Locate the cell with the specified text and output its (X, Y) center coordinate. 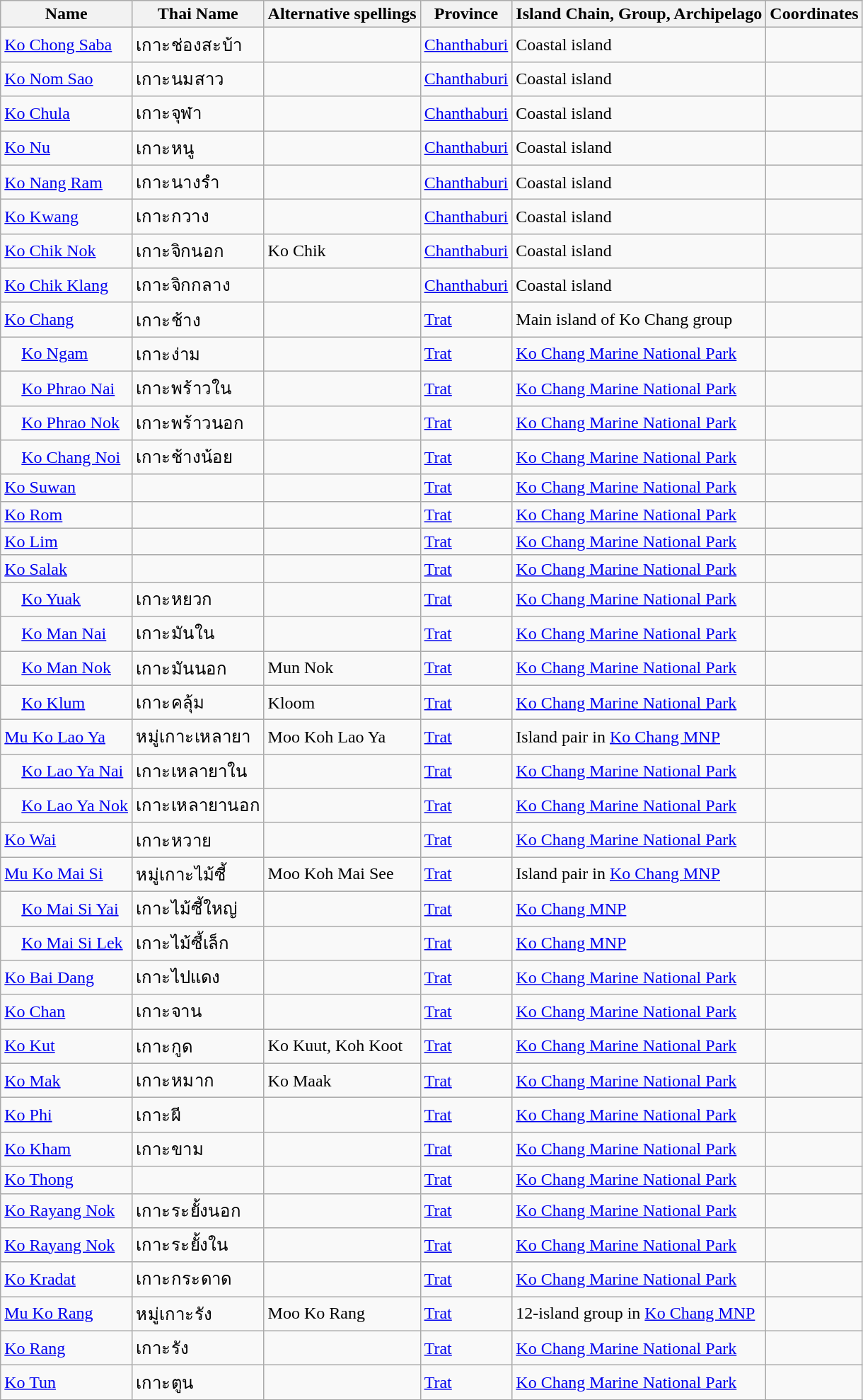
Ko Kwang (66, 217)
Ko Chik Klang (66, 286)
Ko Nang Ram (66, 183)
Ko Nu (66, 147)
Ko Lao Ya Nok (66, 805)
Ko Mai Si Yai (66, 909)
เกาะช่องสะบ้า (198, 45)
หมู่เกาะรัง (198, 1314)
เกาะรัง (198, 1348)
Ko Chan (66, 1012)
Island Chain, Group, Archipelago (639, 14)
Ko Chang (66, 320)
Ko Ngam (66, 354)
เกาะจิกนอก (198, 251)
Mu Ko Mai Si (66, 875)
เกาะหนู (198, 147)
Ko Wai (66, 839)
เกาะจาน (198, 1012)
Ko Bai Dang (66, 978)
Ko Tun (66, 1383)
Name (66, 14)
Ko Salak (66, 568)
Ko Phi (66, 1115)
เกาะเหลายานอก (198, 805)
Ko Kuut, Koh Koot (342, 1046)
Ko Rang (66, 1348)
Mun Nok (342, 668)
เกาะระยั้งนอก (198, 1210)
Alternative spellings (342, 14)
Ko Kradat (66, 1280)
Moo Koh Mai See (342, 875)
Mu Ko Rang (66, 1314)
เกาะขาม (198, 1149)
12-island group in Ko Chang MNP (639, 1314)
Ko Suwan (66, 488)
เกาะกวาง (198, 217)
เกาะมันใน (198, 634)
Ko Chong Saba (66, 45)
เกาะหวาย (198, 839)
Moo Koh Lao Ya (342, 738)
เกาะกระดาด (198, 1280)
เกาะไม้ซี้เล็ก (198, 943)
เกาะกูด (198, 1046)
Ko Lim (66, 541)
Ko Kham (66, 1149)
หมู่เกาะไม้ซี้ (198, 875)
เกาะผี (198, 1115)
Province (466, 14)
Ko Chula (66, 113)
เกาะช้าง (198, 320)
เกาะคลุ้ม (198, 702)
เกาะง่าม (198, 354)
Ko Chik Nok (66, 251)
Ko Chik (342, 251)
Main island of Ko Chang group (639, 320)
เกาะจุฬา (198, 113)
เกาะไม้ซี้ใหญ่ (198, 909)
Ko Thong (66, 1180)
เกาะจิกกลาง (198, 286)
Thai Name (198, 14)
Ko Maak (342, 1080)
Coordinates (814, 14)
Ko Nom Sao (66, 79)
Ko Mak (66, 1080)
เกาะตูน (198, 1383)
เกาะนางรำ (198, 183)
Kloom (342, 702)
เกาะพร้าวนอก (198, 423)
Ko Mai Si Lek (66, 943)
เกาะไปแดง (198, 978)
เกาะช้างน้อย (198, 457)
Ko Chang Noi (66, 457)
เกาะระยั้งใน (198, 1246)
Ko Klum (66, 702)
Moo Ko Rang (342, 1314)
เกาะนมสาว (198, 79)
Mu Ko Lao Ya (66, 738)
Ko Lao Ya Nai (66, 771)
เกาะเหลายาใน (198, 771)
Ko Yuak (66, 599)
Ko Rom (66, 515)
หมู่เกาะเหลายา (198, 738)
Ko Phrao Nok (66, 423)
เกาะหมาก (198, 1080)
Ko Man Nok (66, 668)
เกาะหยวก (198, 599)
Ko Phrao Nai (66, 388)
เกาะมันนอก (198, 668)
Ko Kut (66, 1046)
เกาะพร้าวใน (198, 388)
Ko Man Nai (66, 634)
